Detect which cell encompasses the target text, then output its (X, Y) center coordinate. 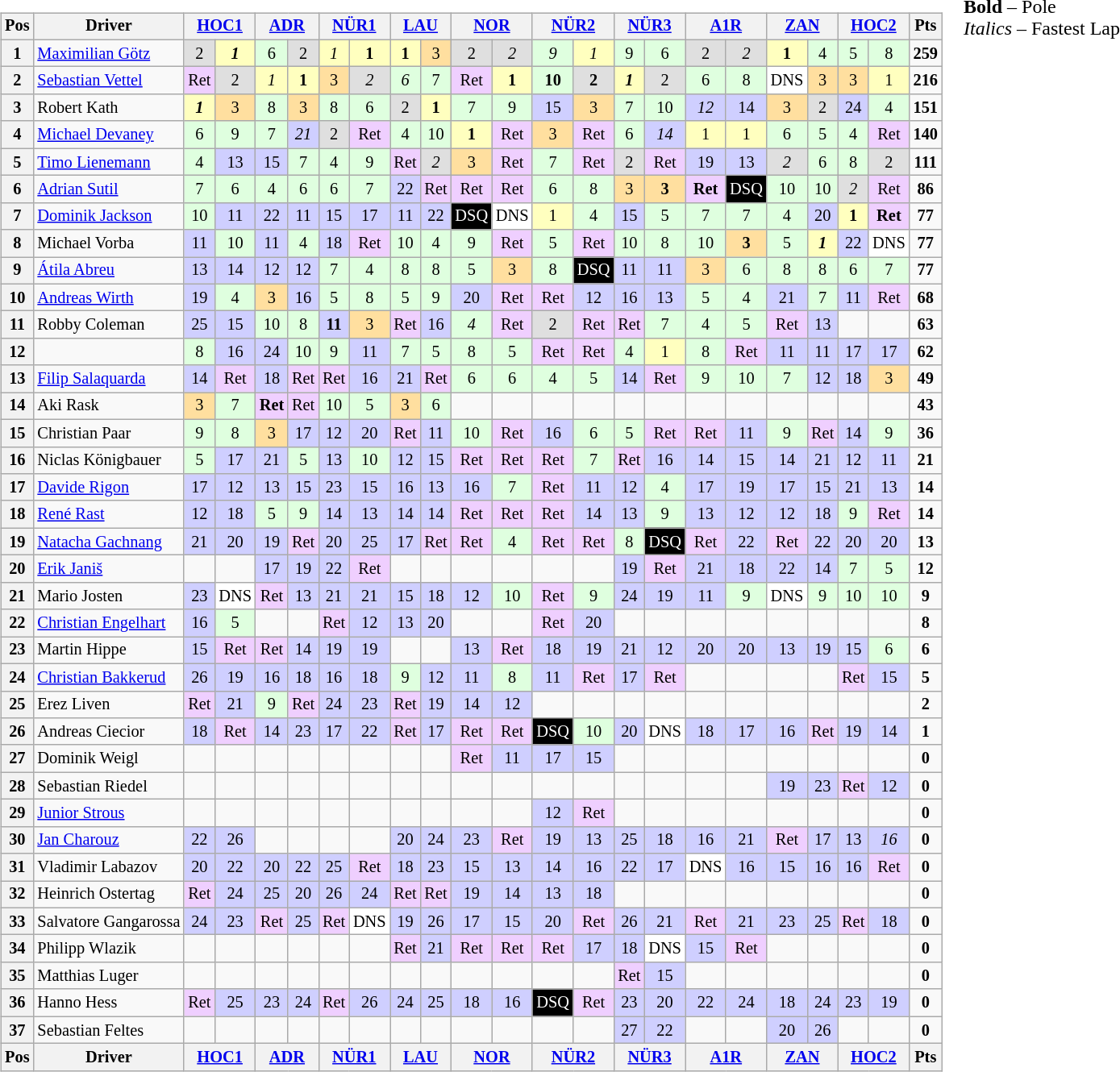
Átila Abreu (108, 271)
151 (926, 108)
37 (17, 1030)
Aki Rask (108, 406)
Timo Lienemann (108, 162)
Vladimir Labazov (108, 867)
31 (17, 867)
Junior Strous (108, 813)
Mario Josten (108, 596)
28 (17, 786)
Niclas Königbauer (108, 460)
62 (926, 352)
Christian Engelhart (108, 623)
Maximilian Götz (108, 53)
Davide Rigon (108, 488)
30 (17, 840)
140 (926, 135)
Adrian Sutil (108, 189)
Hanno Hess (108, 1003)
René Rast (108, 514)
Jan Charouz (108, 840)
259 (926, 53)
Michael Devaney (108, 135)
32 (17, 895)
Robby Coleman (108, 325)
Andreas Ciecior (108, 732)
35 (17, 976)
Philipp Wlazik (108, 949)
Christian Bakkerud (108, 677)
Robert Kath (108, 108)
Martin Hippe (108, 650)
49 (926, 379)
216 (926, 81)
86 (926, 189)
Dominik Jackson (108, 216)
43 (926, 406)
Andreas Wirth (108, 297)
Sebastian Riedel (108, 786)
63 (926, 325)
Filip Salaquarda (108, 379)
Salvatore Gangarossa (108, 921)
Michael Vorba (108, 243)
Dominik Weigl (108, 758)
111 (926, 162)
Sebastian Vettel (108, 81)
34 (17, 949)
29 (17, 813)
68 (926, 297)
Christian Paar (108, 433)
Sebastian Feltes (108, 1030)
Erik Janiš (108, 569)
Natacha Gachnang (108, 542)
33 (17, 921)
Erez Liven (108, 704)
Matthias Luger (108, 976)
Heinrich Ostertag (108, 895)
